For the text-containing cell, return its midpoint in (X, Y) coordinate format. 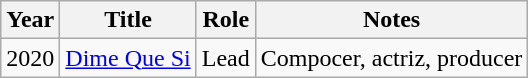
Year (30, 20)
Dime Que Si (128, 58)
Lead (226, 58)
Notes (392, 20)
2020 (30, 58)
Title (128, 20)
Compocer, actriz, producer (392, 58)
Role (226, 20)
